Return (x, y) of the center of cell containing provided text 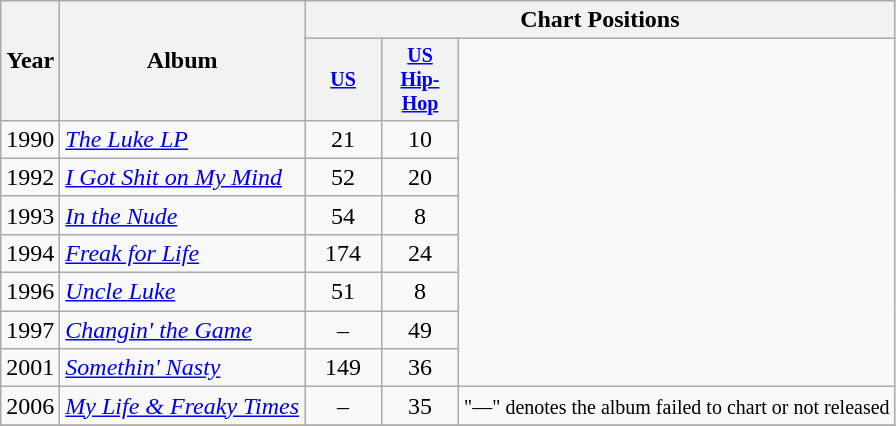
36 (420, 368)
Chart Positions (600, 20)
Uncle Luke (182, 292)
1997 (30, 330)
149 (344, 368)
52 (344, 177)
I Got Shit on My Mind (182, 177)
24 (420, 253)
Year (30, 61)
1993 (30, 215)
54 (344, 215)
35 (420, 406)
51 (344, 292)
My Life & Freaky Times (182, 406)
Album (182, 61)
1990 (30, 139)
174 (344, 253)
10 (420, 139)
1992 (30, 177)
US Hip-Hop (420, 80)
Freak for Life (182, 253)
1996 (30, 292)
The Luke LP (182, 139)
2006 (30, 406)
2001 (30, 368)
21 (344, 139)
In the Nude (182, 215)
US (344, 80)
1994 (30, 253)
49 (420, 330)
"—" denotes the album failed to chart or not released (678, 406)
Changin' the Game (182, 330)
Somethin' Nasty (182, 368)
20 (420, 177)
